Detect which cell encompasses the target text, then output its [X, Y] center coordinate. 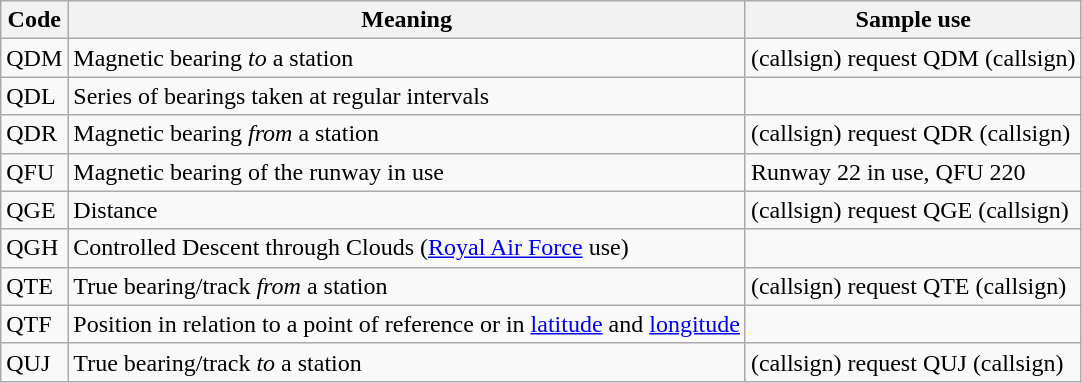
(callsign) request QUJ (callsign) [913, 362]
(callsign) request QDR (callsign) [913, 134]
QDL [34, 96]
True bearing/track from a station [407, 286]
True bearing/track to a station [407, 362]
QDM [34, 58]
Sample use [913, 20]
(callsign) request QGE (callsign) [913, 210]
Distance [407, 210]
QGE [34, 210]
Meaning [407, 20]
QTE [34, 286]
(callsign) request QTE (callsign) [913, 286]
Series of bearings taken at regular intervals [407, 96]
Position in relation to a point of reference or in latitude and longitude [407, 324]
(callsign) request QDM (callsign) [913, 58]
QUJ [34, 362]
Controlled Descent through Clouds (Royal Air Force use) [407, 248]
Magnetic bearing from a station [407, 134]
QFU [34, 172]
Magnetic bearing of the runway in use [407, 172]
Runway 22 in use, QFU 220 [913, 172]
QGH [34, 248]
QTF [34, 324]
QDR [34, 134]
Magnetic bearing to a station [407, 58]
Code [34, 20]
